Scan for the cell matching the given text and deliver its [x, y] coordinate at center. 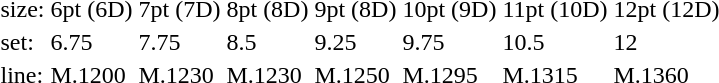
7.75 [180, 42]
6.75 [92, 42]
8.5 [268, 42]
9.75 [450, 42]
10.5 [555, 42]
9.25 [356, 42]
